Return the (X, Y) coordinate for the center point of the cell that contains the specified text.  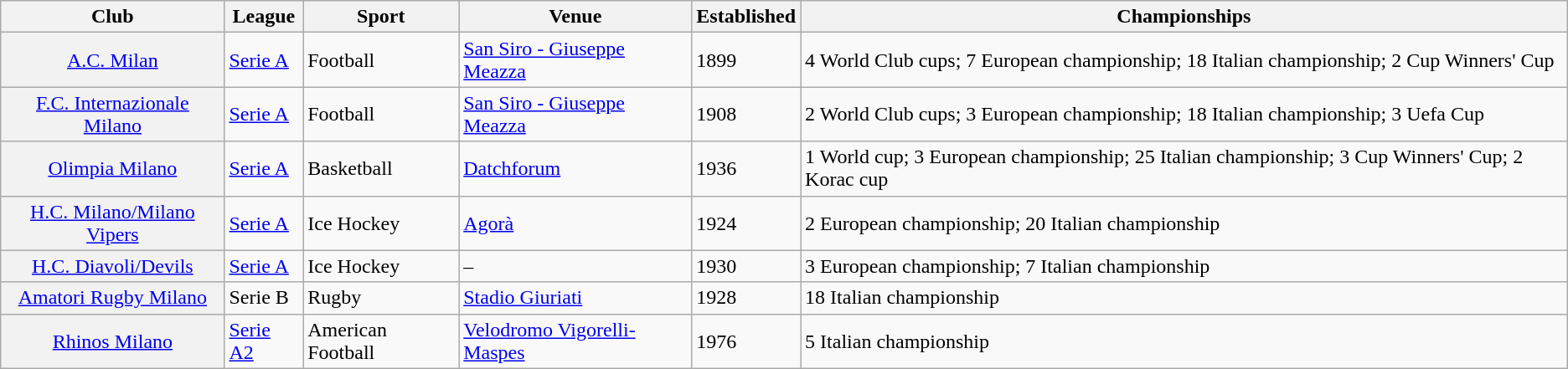
Agorà (575, 223)
F.C. Internazionale Milano (112, 114)
1928 (746, 298)
Basketball (381, 169)
A.C. Milan (112, 60)
Established (746, 17)
Serie A2 (264, 341)
Club (112, 17)
2 European championship; 20 Italian championship (1184, 223)
1 World cup; 3 European championship; 25 Italian championship; 3 Cup Winners' Cup; 2 Korac cup (1184, 169)
Sport (381, 17)
18 Italian championship (1184, 298)
4 World Club cups; 7 European championship; 18 Italian championship; 2 Cup Winners' Cup (1184, 60)
American Football (381, 341)
5 Italian championship (1184, 341)
3 European championship; 7 Italian championship (1184, 266)
Serie B (264, 298)
1924 (746, 223)
Amatori Rugby Milano (112, 298)
1930 (746, 266)
Championships (1184, 17)
Venue (575, 17)
Velodromo Vigorelli-Maspes (575, 341)
1976 (746, 341)
2 World Club cups; 3 European championship; 18 Italian championship; 3 Uefa Cup (1184, 114)
– (575, 266)
Stadio Giuriati (575, 298)
League (264, 17)
1908 (746, 114)
1936 (746, 169)
Datchforum (575, 169)
Rhinos Milano (112, 341)
1899 (746, 60)
Olimpia Milano (112, 169)
H.C. Milano/Milano Vipers (112, 223)
Rugby (381, 298)
H.C. Diavoli/Devils (112, 266)
